Find where the given text appears and provide that cell's center as (x, y) coordinate. 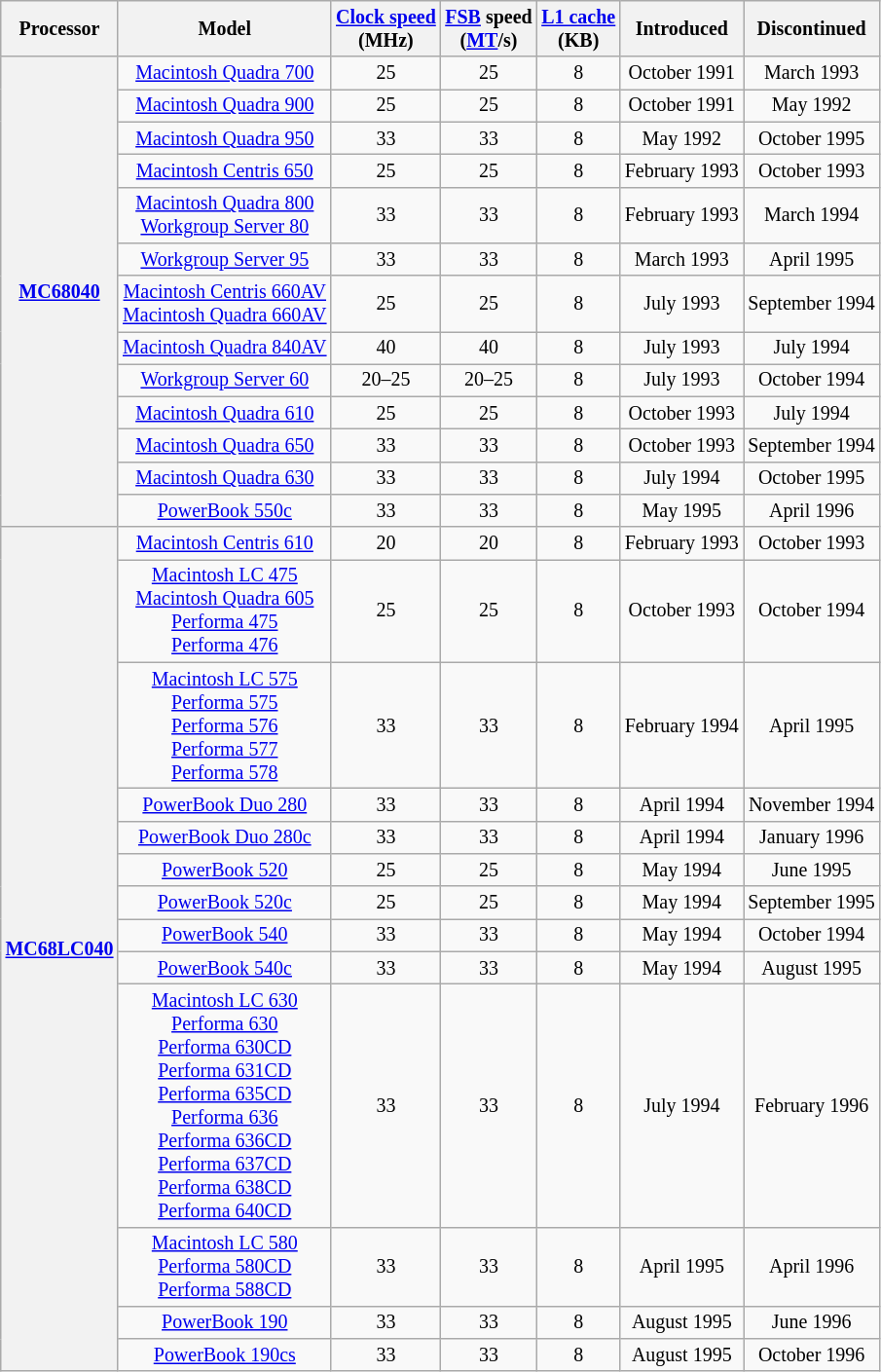
Macintosh Quadra 610 (224, 413)
Macintosh LC 580Performa 580CDPerforma 588CD (224, 1266)
Macintosh Quadra 630 (224, 479)
Introduced (681, 29)
PowerBook 540c (224, 968)
February 1996 (812, 1106)
Macintosh LC 575Performa 575Performa 576Performa 577Performa 578 (224, 726)
Macintosh Quadra 650 (224, 446)
Workgroup Server 60 (224, 380)
Macintosh Quadra 900 (224, 105)
Processor (60, 29)
Macintosh Centris 650 (224, 171)
January 1996 (812, 837)
PowerBook 190 (224, 1322)
Model (224, 29)
March 1994 (812, 214)
September 1995 (812, 902)
February 1994 (681, 726)
Macintosh LC 475Macintosh Quadra 605Performa 475Performa 476 (224, 612)
PowerBook 520 (224, 871)
Macintosh Centris 610 (224, 543)
Macintosh Quadra 840AV (224, 349)
June 1995 (812, 871)
PowerBook 520c (224, 902)
Macintosh Quadra 800Workgroup Server 80 (224, 214)
FSB speed(MT/s) (489, 29)
PowerBook Duo 280c (224, 837)
October 1996 (812, 1355)
Clock speed(MHz) (385, 29)
PowerBook Duo 280 (224, 804)
Macintosh LC 630Performa 630Performa 630CDPerforma 631CDPerforma 635CDPerforma 636Performa 636CDPerforma 637CDPerforma 638CDPerforma 640CD (224, 1106)
PowerBook 190cs (224, 1355)
MC68040 (60, 292)
June 1996 (812, 1322)
PowerBook 550c (224, 510)
Macintosh Quadra 700 (224, 74)
May 1995 (681, 510)
PowerBook 540 (224, 935)
MC68LC040 (60, 950)
Macintosh Centris 660AVMacintosh Quadra 660AV (224, 304)
Macintosh Quadra 950 (224, 138)
Workgroup Server 95 (224, 259)
L1 cache(KB) (578, 29)
Discontinued (812, 29)
November 1994 (812, 804)
